Pinpoint the cell where the given text exists, returning its (x, y) midpoint coordinate. 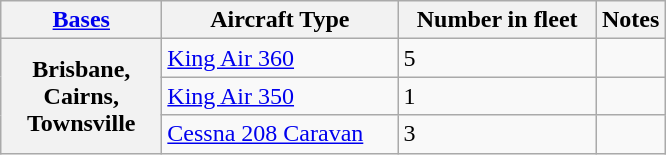
Cessna 208 Caravan (280, 134)
3 (498, 134)
King Air 350 (280, 96)
Brisbane, Cairns, Townsville (82, 96)
5 (498, 58)
Number in fleet (498, 20)
Bases (82, 20)
Aircraft Type (280, 20)
Notes (630, 20)
King Air 360 (280, 58)
1 (498, 96)
